Extract the [X, Y] coordinate from the center of the cell holding the provided text.  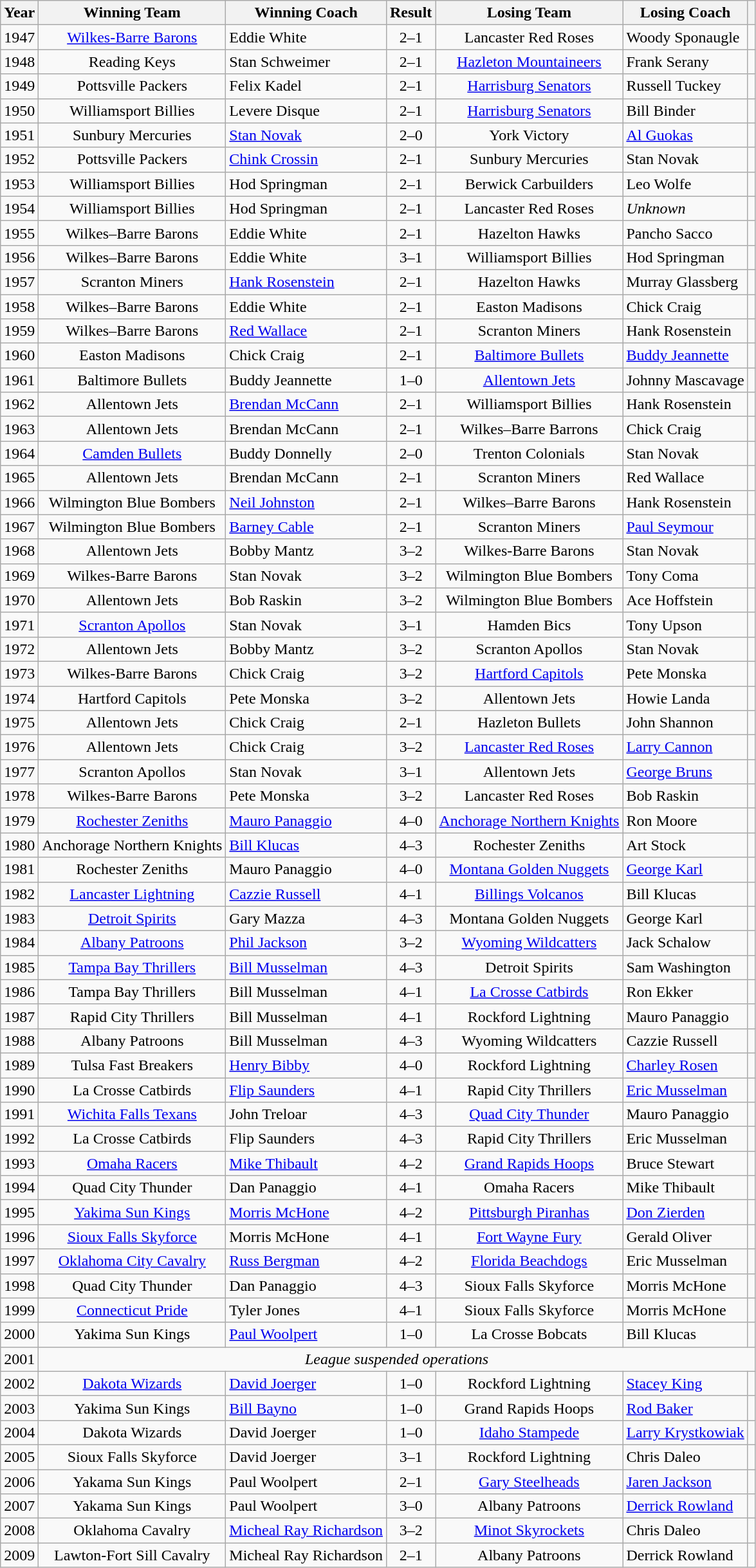
Billings Volcanos [529, 894]
1977 [19, 772]
Lancaster Lightning [133, 894]
Al Guokas [685, 135]
1980 [19, 845]
1982 [19, 894]
Oklahoma Cavalry [133, 1531]
Rod Baker [685, 1408]
Minot Skyrockets [529, 1531]
1947 [19, 37]
Connecticut Pride [133, 1310]
2004 [19, 1432]
John Treloar [306, 1115]
1992 [19, 1139]
Hazleton Bullets [529, 723]
Bill Binder [685, 111]
1951 [19, 135]
Neil Johnston [306, 502]
Paul Seymour [685, 527]
Gary Mazza [306, 918]
Tyler Jones [306, 1310]
1962 [19, 405]
1974 [19, 698]
1966 [19, 502]
1957 [19, 282]
Don Zierden [685, 1212]
Losing Coach [685, 13]
1971 [19, 624]
Felix Kadel [306, 86]
1998 [19, 1286]
1969 [19, 576]
Jack Schalow [685, 943]
1955 [19, 233]
2003 [19, 1408]
1985 [19, 967]
Wilkes–Barre Barrons [529, 429]
1960 [19, 356]
1949 [19, 86]
Woody Sponaugle [685, 37]
Camden Bullets [133, 453]
Reading Keys [133, 62]
Winning Coach [306, 13]
Charley Rosen [685, 1065]
1995 [19, 1212]
Henry Bibby [306, 1065]
1979 [19, 821]
Levere Disque [306, 111]
Result [410, 13]
1963 [19, 429]
1997 [19, 1261]
Hamden Bics [529, 624]
Bill Bayno [306, 1408]
1954 [19, 208]
Year [19, 13]
2000 [19, 1335]
Art Stock [685, 845]
1989 [19, 1065]
Pancho Sacco [685, 233]
1953 [19, 184]
Bruce Stewart [685, 1163]
Larry Krystkowiak [685, 1432]
George Bruns [685, 772]
1967 [19, 527]
1999 [19, 1310]
Tulsa Fast Breakers [133, 1065]
3–0 [410, 1506]
Trenton Colonials [529, 453]
Frank Serany [685, 62]
Barney Cable [306, 527]
Wichita Falls Texans [133, 1115]
Unknown [685, 208]
Winning Team [133, 13]
1978 [19, 796]
Johnny Mascavage [685, 380]
1990 [19, 1090]
1996 [19, 1237]
Fort Wayne Fury [529, 1237]
Jaren Jackson [685, 1481]
Stan Schweimer [306, 62]
1968 [19, 551]
Tony Upson [685, 624]
2008 [19, 1531]
2005 [19, 1457]
1983 [19, 918]
1984 [19, 943]
Larry Cannon [685, 747]
1975 [19, 723]
Pittsburgh Piranhas [529, 1212]
Oklahoma City Cavalry [133, 1261]
Russ Bergman [306, 1261]
York Victory [529, 135]
1964 [19, 453]
2009 [19, 1555]
2001 [19, 1359]
John Shannon [685, 723]
1970 [19, 600]
1981 [19, 870]
1972 [19, 649]
Russell Tuckey [685, 86]
2006 [19, 1481]
1987 [19, 1016]
Murray Glassberg [685, 282]
2007 [19, 1506]
1973 [19, 673]
Howie Landa [685, 698]
Ron Ekker [685, 992]
1976 [19, 747]
Ron Moore [685, 821]
Buddy Donnelly [306, 453]
Lawton-Fort Sill Cavalry [133, 1555]
1948 [19, 62]
1950 [19, 111]
1956 [19, 257]
1959 [19, 331]
2002 [19, 1383]
1958 [19, 307]
Phil Jackson [306, 943]
Stacey King [685, 1383]
Gerald Oliver [685, 1237]
1986 [19, 992]
1991 [19, 1115]
1952 [19, 160]
1961 [19, 380]
Sam Washington [685, 967]
Leo Wolfe [685, 184]
Gary Steelheads [529, 1481]
Losing Team [529, 13]
La Crosse Bobcats [529, 1335]
League suspended operations [396, 1359]
Berwick Carbuilders [529, 184]
Ace Hoffstein [685, 600]
Hazleton Mountaineers [529, 62]
Florida Beachdogs [529, 1261]
Chink Crossin [306, 160]
Idaho Stampede [529, 1432]
1988 [19, 1041]
1994 [19, 1188]
Tony Coma [685, 576]
1965 [19, 478]
1993 [19, 1163]
